Find where the given text appears and provide that cell's center as [X, Y] coordinate. 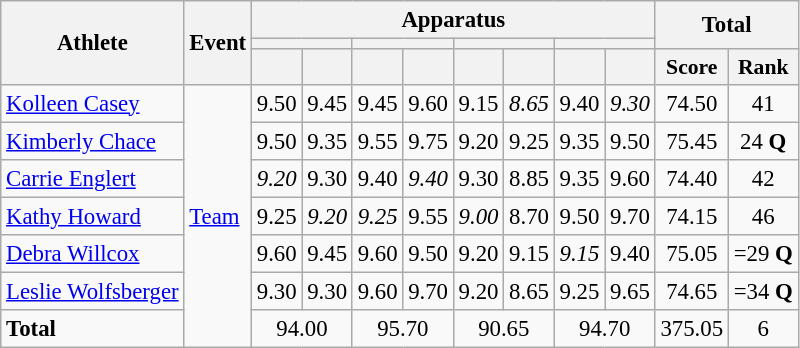
9.75 [428, 141]
9.00 [478, 216]
90.65 [504, 329]
94.70 [604, 329]
Rank [763, 67]
75.45 [692, 141]
Kolleen Casey [92, 103]
Leslie Wolfsberger [92, 291]
74.15 [692, 216]
46 [763, 216]
24 Q [763, 141]
75.05 [692, 254]
74.50 [692, 103]
74.40 [692, 178]
8.85 [529, 178]
Athlete [92, 42]
8.70 [529, 216]
95.70 [402, 329]
Kathy Howard [92, 216]
Apparatus [453, 20]
42 [763, 178]
Debra Willcox [92, 254]
Carrie Englert [92, 178]
94.00 [302, 329]
9.65 [630, 291]
74.65 [692, 291]
41 [763, 103]
Kimberly Chace [92, 141]
375.05 [692, 329]
Team [218, 216]
=34 Q [763, 291]
6 [763, 329]
Score [692, 67]
=29 Q [763, 254]
Event [218, 42]
